Search for the cell housing the specified text and yield its [x, y] center coordinate. 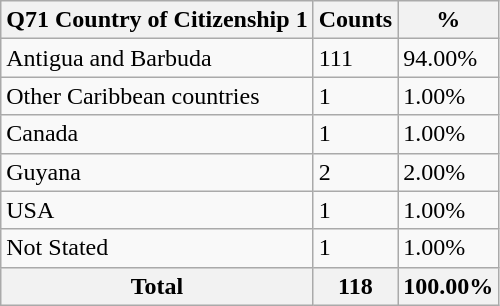
118 [355, 286]
Canada [157, 134]
USA [157, 210]
Not Stated [157, 248]
111 [355, 58]
Antigua and Barbuda [157, 58]
Guyana [157, 172]
2 [355, 172]
Q71 Country of Citizenship 1 [157, 20]
Counts [355, 20]
% [448, 20]
2.00% [448, 172]
100.00% [448, 286]
Total [157, 286]
94.00% [448, 58]
Other Caribbean countries [157, 96]
